Scan for the cell matching the given text and deliver its (x, y) coordinate at center. 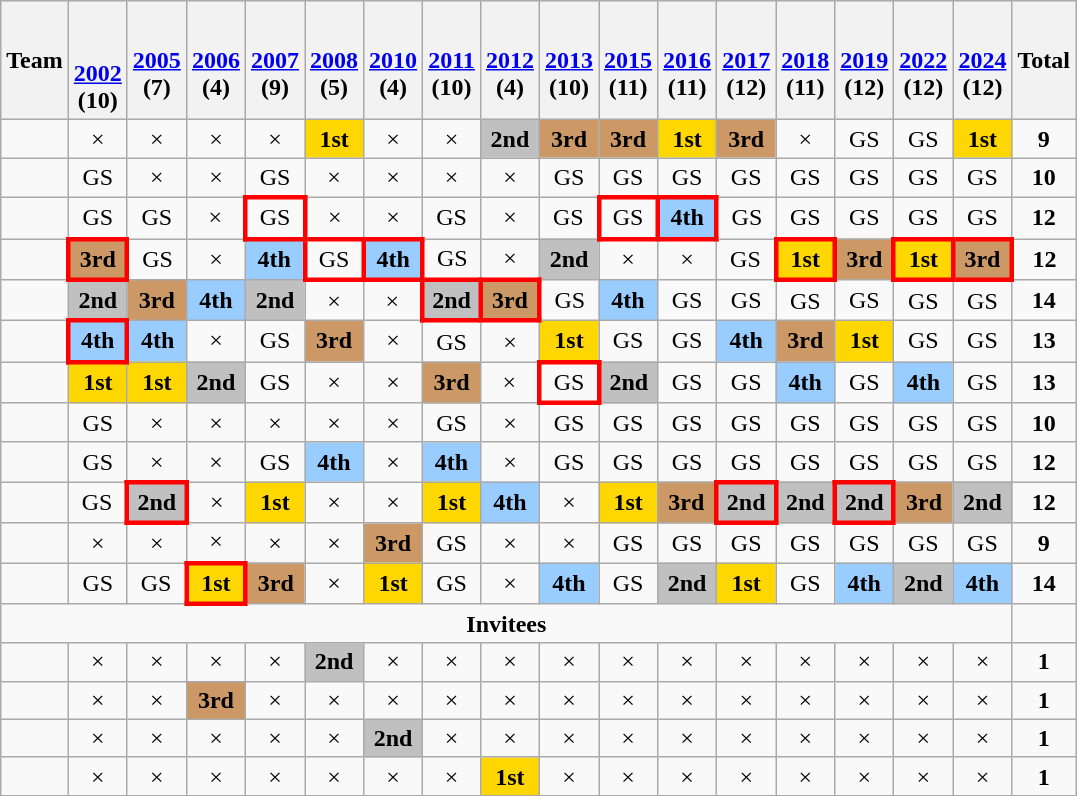
2002 (10) (98, 60)
2016 (11) (688, 60)
2010 (4) (394, 60)
2006 (4) (216, 60)
2019 (12) (864, 60)
Team (35, 60)
2011 (10) (452, 60)
2012 (4) (510, 60)
2017 (12) (746, 60)
2008 (5) (334, 60)
2015 (11) (628, 60)
2007 (9) (274, 60)
2022 (12) (924, 60)
2024 (12) (982, 60)
2013 (10) (568, 60)
Invitees (506, 624)
2018 (11) (806, 60)
Total (1044, 60)
2005 (7) (156, 60)
